Scan for the cell matching the given text and deliver its (x, y) coordinate at center. 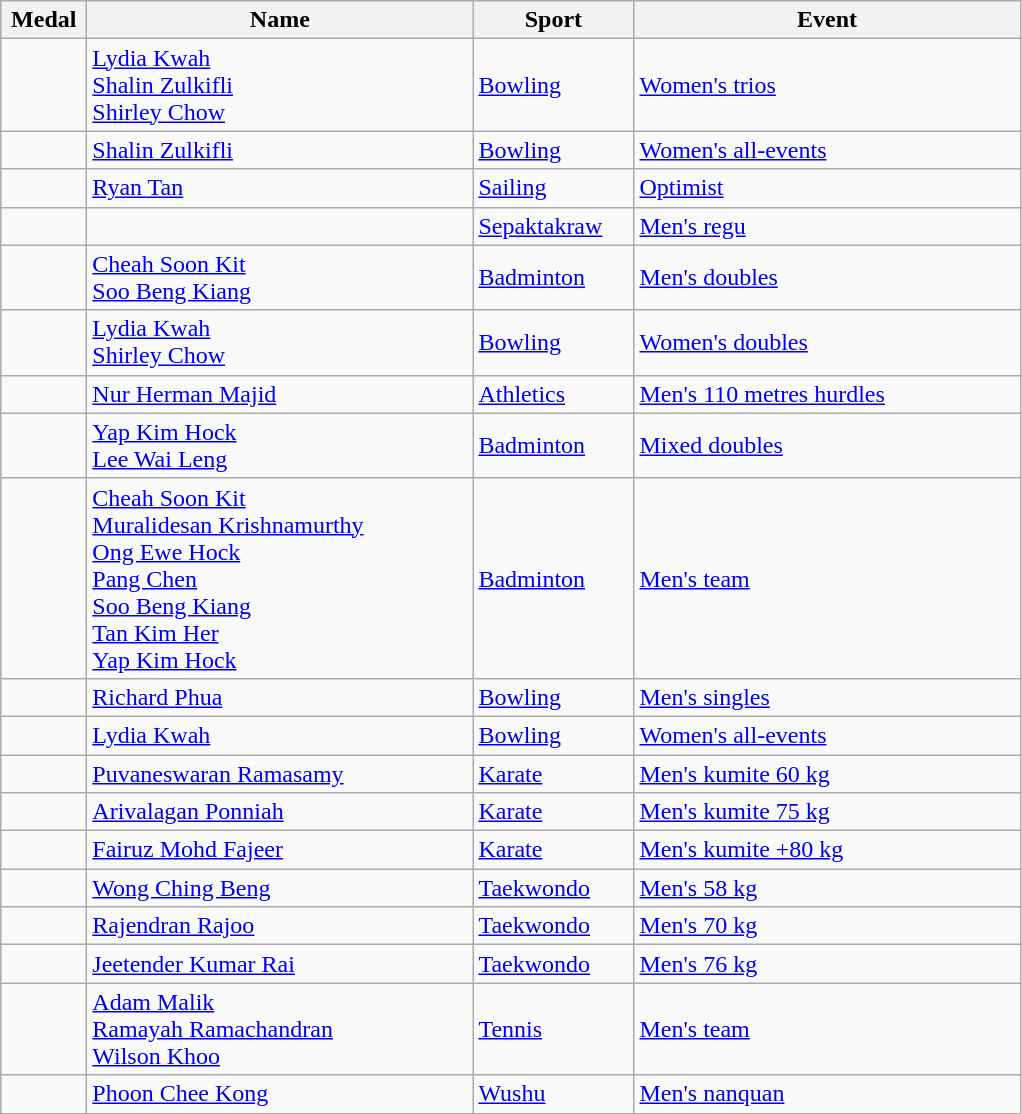
Sepaktakraw (554, 226)
Cheah Soon KitMuralidesan KrishnamurthyOng Ewe HockPang ChenSoo Beng KiangTan Kim HerYap Kim Hock (280, 578)
Arivalagan Ponniah (280, 812)
Nur Herman Majid (280, 394)
Sport (554, 20)
Lydia KwahShirley Chow (280, 342)
Wushu (554, 1094)
Men's 76 kg (827, 964)
Men's 58 kg (827, 888)
Wong Ching Beng (280, 888)
Ryan Tan (280, 188)
Event (827, 20)
Men's 110 metres hurdles (827, 394)
Men's doubles (827, 278)
Lydia Kwah (280, 735)
Men's nanquan (827, 1094)
Richard Phua (280, 697)
Fairuz Mohd Fajeer (280, 850)
Men's kumite +80 kg (827, 850)
Men's kumite 60 kg (827, 773)
Medal (44, 20)
Adam MalikRamayah RamachandranWilson Khoo (280, 1029)
Women's trios (827, 85)
Yap Kim HockLee Wai Leng (280, 446)
Men's regu (827, 226)
Name (280, 20)
Sailing (554, 188)
Men's kumite 75 kg (827, 812)
Shalin Zulkifli (280, 150)
Mixed doubles (827, 446)
Tennis (554, 1029)
Phoon Chee Kong (280, 1094)
Puvaneswaran Ramasamy (280, 773)
Jeetender Kumar Rai (280, 964)
Optimist (827, 188)
Lydia KwahShalin ZulkifliShirley Chow (280, 85)
Rajendran Rajoo (280, 926)
Women's doubles (827, 342)
Athletics (554, 394)
Cheah Soon KitSoo Beng Kiang (280, 278)
Men's singles (827, 697)
Men's 70 kg (827, 926)
